Locate the cell with the specified text and output its (X, Y) center coordinate. 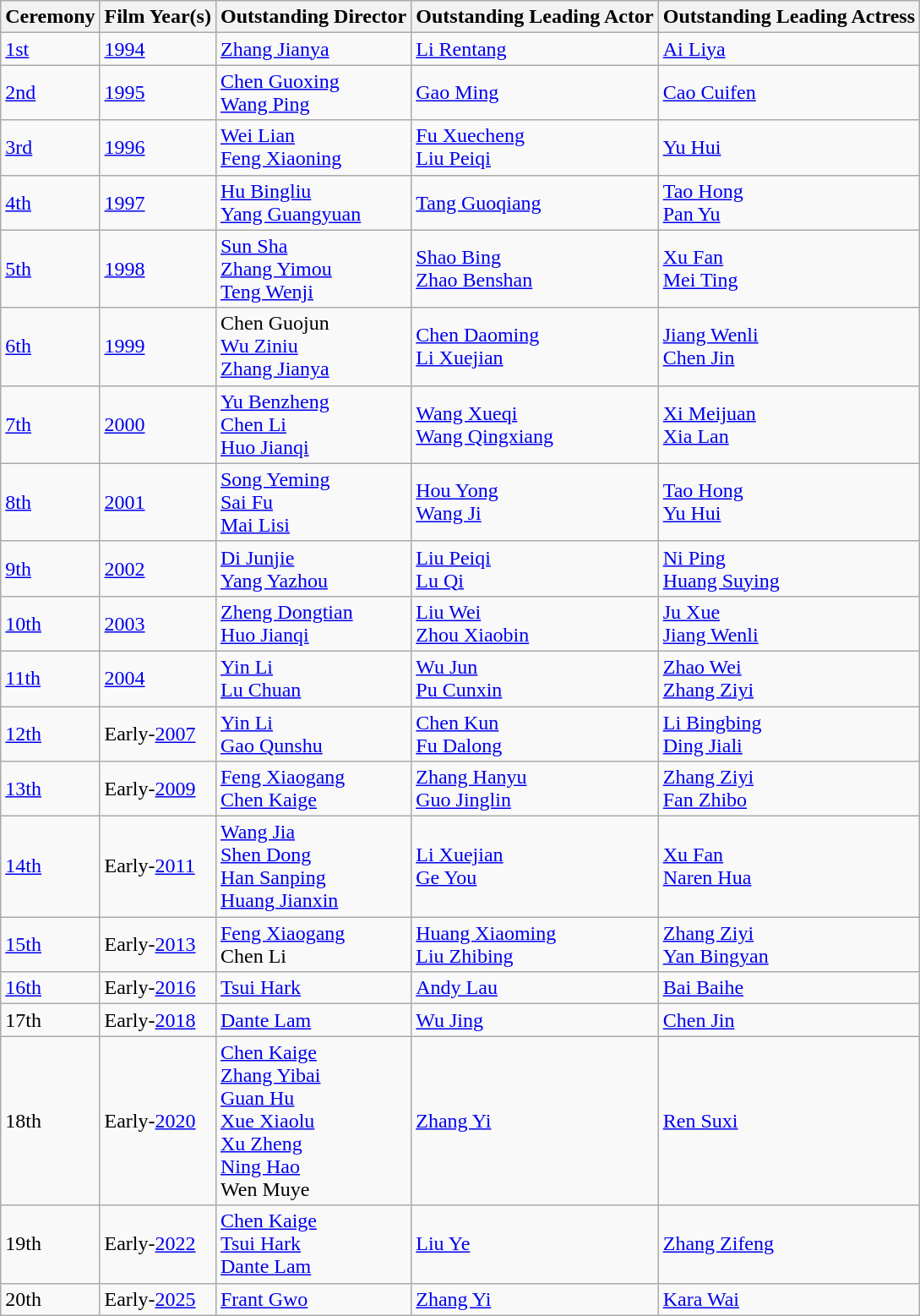
Bai Baihe (789, 988)
1999 (157, 347)
Early-2016 (157, 988)
2002 (157, 568)
1998 (157, 269)
Li Rentang (535, 49)
Chen KunFu Dalong (535, 734)
1997 (157, 203)
19th (51, 1244)
Shao BingZhao Benshan (535, 269)
12th (51, 734)
Wang JiaShen DongHan SanpingHuang Jianxin (313, 867)
Yin LiLu Chuan (313, 678)
Early-2025 (157, 1299)
14th (51, 867)
Tang Guoqiang (535, 203)
Tao HongYu Hui (789, 502)
Early-2007 (157, 734)
Fu XuechengLiu Peiqi (535, 147)
Ju XueJiang Wenli (789, 624)
Andy Lau (535, 988)
Zheng DongtianHuo Jianqi (313, 624)
Early-2009 (157, 789)
Liu PeiqiLu Qi (535, 568)
Feng XiaogangChen Kaige (313, 789)
2004 (157, 678)
Liu Ye (535, 1244)
1994 (157, 49)
Film Year(s) (157, 17)
Ni PingHuang Suying (789, 568)
Tao HongPan Yu (789, 203)
Early-2011 (157, 867)
1995 (157, 93)
Kara Wai (789, 1299)
4th (51, 203)
Ren Suxi (789, 1121)
Di JunjieYang Yazhou (313, 568)
16th (51, 988)
Chen KaigeTsui HarkDante Lam (313, 1244)
9th (51, 568)
Zhang ZiyiFan Zhibo (789, 789)
Wang XueqiWang Qingxiang (535, 424)
Li BingbingDing Jiali (789, 734)
Ai Liya (789, 49)
Chen Jin (789, 1020)
Song YemingSai FuMai Lisi (313, 502)
Zhang HanyuGuo Jinglin (535, 789)
Hou YongWang Ji (535, 502)
Zhang ZiyiYan Bingyan (789, 945)
2003 (157, 624)
Yu BenzhengChen LiHuo Jianqi (313, 424)
Sun ShaZhang YimouTeng Wenji (313, 269)
Wu JunPu Cunxin (535, 678)
15th (51, 945)
Zhao WeiZhang Ziyi (789, 678)
Frant Gwo (313, 1299)
Jiang WenliChen Jin (789, 347)
Zhang Zifeng (789, 1244)
Li XuejianGe You (535, 867)
17th (51, 1020)
Xu FanMei Ting (789, 269)
Gao Ming (535, 93)
2000 (157, 424)
6th (51, 347)
Chen GuoxingWang Ping (313, 93)
2nd (51, 93)
1st (51, 49)
Outstanding Director (313, 17)
20th (51, 1299)
Xi MeijuanXia Lan (789, 424)
Liu WeiZhou Xiaobin (535, 624)
Outstanding Leading Actress (789, 17)
18th (51, 1121)
Early-2013 (157, 945)
Wu Jing (535, 1020)
Dante Lam (313, 1020)
7th (51, 424)
Chen DaomingLi Xuejian (535, 347)
Early-2022 (157, 1244)
Early-2018 (157, 1020)
11th (51, 678)
Outstanding Leading Actor (535, 17)
Cao Cuifen (789, 93)
10th (51, 624)
5th (51, 269)
3rd (51, 147)
1996 (157, 147)
Chen Guojun Wu ZiniuZhang Jianya (313, 347)
Early-2020 (157, 1121)
Yu Hui (789, 147)
Yin LiGao Qunshu (313, 734)
2001 (157, 502)
Huang XiaomingLiu Zhibing (535, 945)
Chen KaigeZhang YibaiGuan Hu Xue XiaoluXu ZhengNing HaoWen Muye (313, 1121)
8th (51, 502)
Wei LianFeng Xiaoning (313, 147)
Hu BingliuYang Guangyuan (313, 203)
Feng XiaogangChen Li (313, 945)
Tsui Hark (313, 988)
Ceremony (51, 17)
Xu FanNaren Hua (789, 867)
Zhang Jianya (313, 49)
13th (51, 789)
